Search for the cell housing the specified text and yield its (x, y) center coordinate. 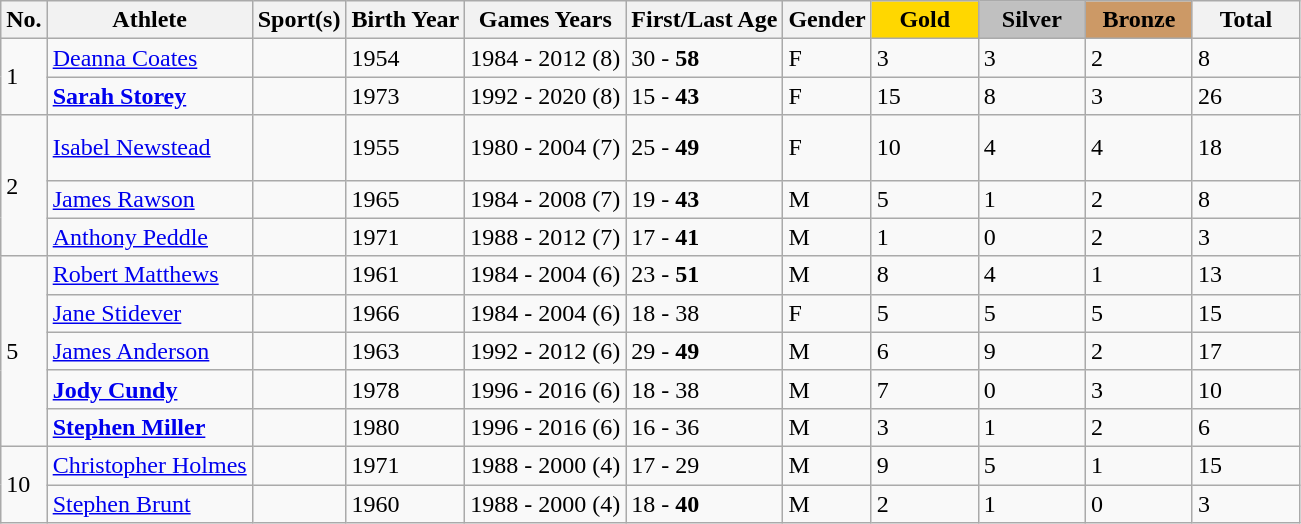
First/Last Age (704, 20)
1966 (406, 313)
Sport(s) (299, 20)
30 - 58 (704, 58)
23 - 51 (704, 275)
16 - 36 (704, 427)
1988 - 2012 (7) (546, 237)
29 - 49 (704, 351)
Anthony Peddle (150, 237)
1984 - 2012 (8) (546, 58)
19 - 43 (704, 199)
1965 (406, 199)
Jane Stidever (150, 313)
7 (924, 389)
18 - 40 (704, 503)
Isabel Newstead (150, 148)
25 - 49 (704, 148)
1992 - 2012 (6) (546, 351)
1961 (406, 275)
Gender (827, 20)
James Rawson (150, 199)
Christopher Holmes (150, 465)
James Anderson (150, 351)
15 - 43 (704, 96)
1954 (406, 58)
1963 (406, 351)
1973 (406, 96)
1960 (406, 503)
1955 (406, 148)
Gold (924, 20)
Athlete (150, 20)
17 - 41 (704, 237)
13 (1246, 275)
Sarah Storey (150, 96)
1992 - 2020 (8) (546, 96)
1980 - 2004 (7) (546, 148)
Stephen Brunt (150, 503)
Bronze (1138, 20)
Stephen Miller (150, 427)
No. (24, 20)
26 (1246, 96)
17 - 29 (704, 465)
Robert Matthews (150, 275)
18 (1246, 148)
1980 (406, 427)
Silver (1032, 20)
Total (1246, 20)
1984 - 2008 (7) (546, 199)
Games Years (546, 20)
1978 (406, 389)
Jody Cundy (150, 389)
17 (1246, 351)
Birth Year (406, 20)
Deanna Coates (150, 58)
